Detect which cell encompasses the target text, then output its (x, y) center coordinate. 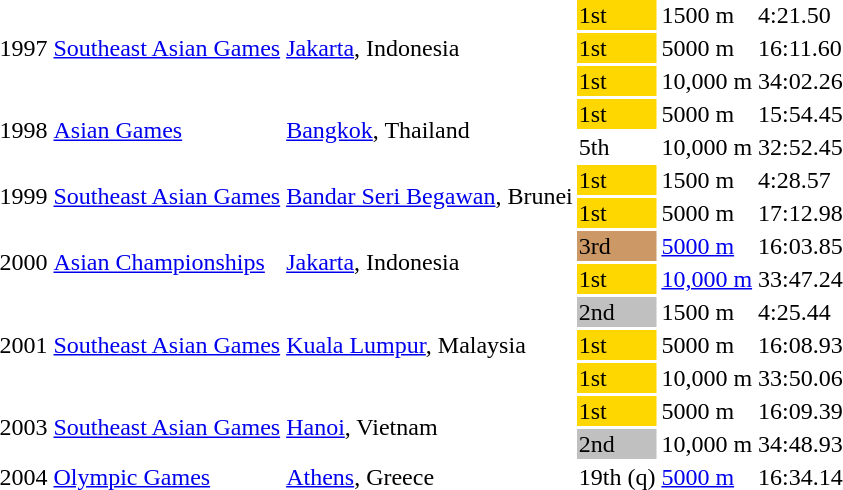
Bandar Seri Begawan, Brunei (430, 196)
5th (617, 147)
3rd (617, 246)
Kuala Lumpur, Malaysia (430, 345)
Bangkok, Thailand (430, 130)
Asian Games (167, 130)
Asian Championships (167, 262)
Hanoi, Vietnam (430, 428)
